Capture the cell that displays the provided text and extract its (X, Y) central coordinate. 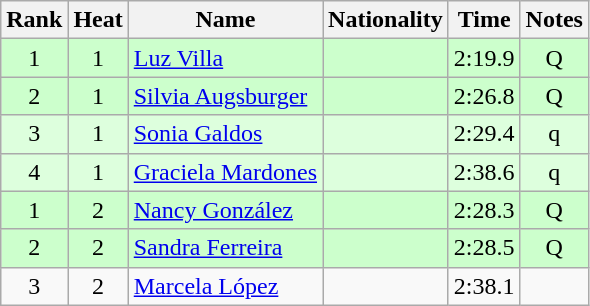
Silvia Augsburger (225, 96)
4 (34, 172)
Graciela Mardones (225, 172)
2:29.4 (484, 134)
Sandra Ferreira (225, 248)
2:38.1 (484, 286)
Sonia Galdos (225, 134)
Nancy González (225, 210)
Nationality (386, 20)
Time (484, 20)
Luz Villa (225, 58)
Notes (554, 20)
2:28.3 (484, 210)
2:28.5 (484, 248)
Marcela López (225, 286)
Heat (98, 20)
2:19.9 (484, 58)
2:26.8 (484, 96)
2:38.6 (484, 172)
Rank (34, 20)
Name (225, 20)
